Identify which cell holds the provided text, then report its [X, Y] central coordinate. 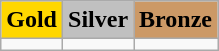
Gold [32, 20]
Silver [98, 20]
Bronze [176, 20]
